Pinpoint the cell where the given text exists, returning its [x, y] midpoint coordinate. 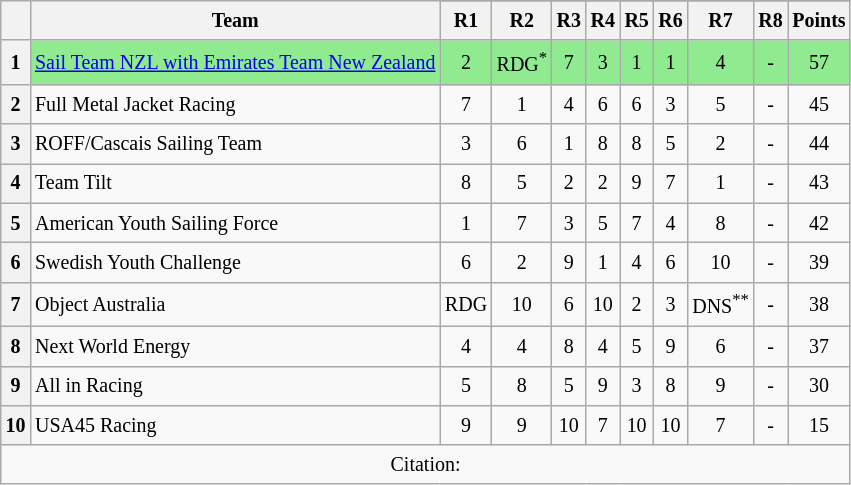
44 [820, 144]
Sail Team NZL with Emirates Team New Zealand [235, 64]
37 [820, 346]
R3 [569, 20]
American Youth Sailing Force [235, 222]
Next World Energy [235, 346]
Points [820, 20]
RDG [466, 304]
All in Racing [235, 386]
R2 [522, 20]
Team [235, 20]
42 [820, 222]
R5 [637, 20]
Team Tilt [235, 184]
Full Metal Jacket Racing [235, 104]
ROFF/Cascais Sailing Team [235, 144]
43 [820, 184]
R4 [603, 20]
15 [820, 426]
30 [820, 386]
R6 [671, 20]
45 [820, 104]
RDG* [522, 64]
Object Australia [235, 304]
38 [820, 304]
57 [820, 64]
USA45 Racing [235, 426]
39 [820, 262]
Swedish Youth Challenge [235, 262]
R7 [720, 20]
DNS** [720, 304]
R8 [771, 20]
Citation: [426, 464]
R1 [466, 20]
